Find where the given text appears and provide that cell's center as (X, Y) coordinate. 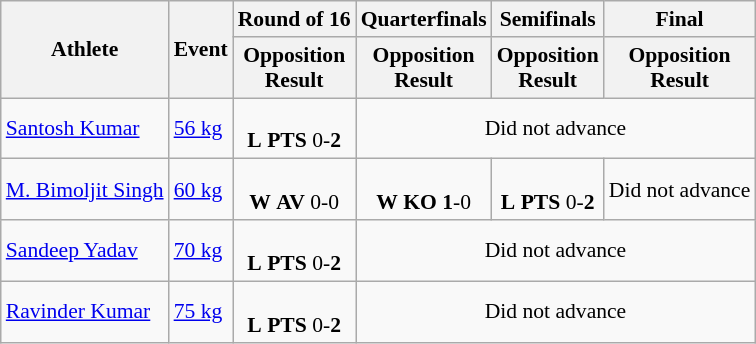
Quarterfinals (424, 19)
Event (201, 50)
56 kg (201, 128)
W AV 0-0 (294, 190)
Semifinals (548, 19)
70 kg (201, 250)
Round of 16 (294, 19)
75 kg (201, 312)
W KO 1-0 (424, 190)
60 kg (201, 190)
Sandeep Yadav (85, 250)
M. Bimoljit Singh (85, 190)
Santosh Kumar (85, 128)
Ravinder Kumar (85, 312)
Final (680, 19)
Athlete (85, 50)
